Return [X, Y] of the center of cell containing provided text 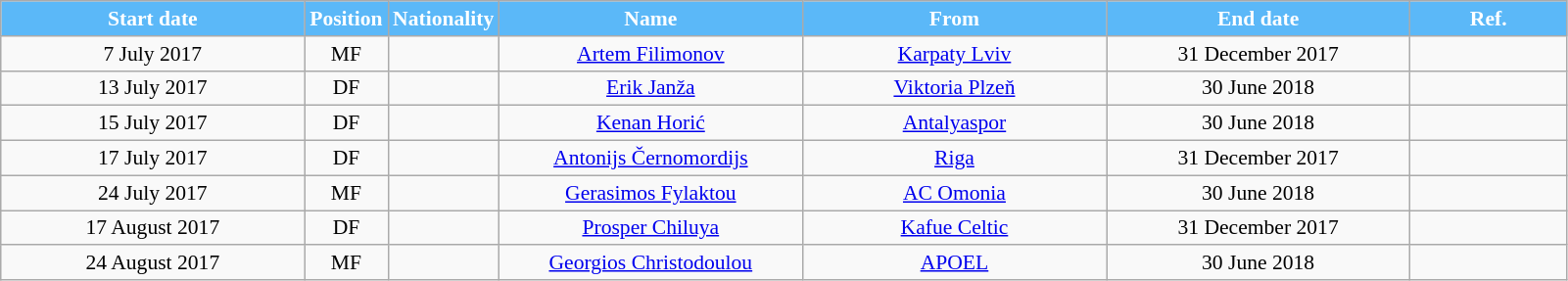
Position [347, 19]
24 August 2017 [153, 263]
17 August 2017 [153, 228]
APOEL [954, 263]
From [954, 19]
Kenan Horić [650, 123]
Antonijs Černomordijs [650, 159]
17 July 2017 [153, 159]
Riga [954, 159]
Nationality [443, 19]
Erik Janža [650, 88]
AC Omonia [954, 193]
Viktoria Plzeň [954, 88]
Name [650, 19]
Antalyaspor [954, 123]
Ref. [1489, 19]
24 July 2017 [153, 193]
7 July 2017 [153, 54]
Karpaty Lviv [954, 54]
15 July 2017 [153, 123]
End date [1259, 19]
Gerasimos Fylaktou [650, 193]
13 July 2017 [153, 88]
Kafue Celtic [954, 228]
Prosper Chiluya [650, 228]
Start date [153, 19]
Artem Filimonov [650, 54]
Georgios Christodoulou [650, 263]
